Identify which cell holds the provided text, then report its (X, Y) central coordinate. 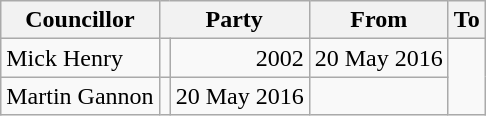
Councillor (80, 20)
Party (234, 20)
To (466, 20)
From (378, 20)
Mick Henry (80, 58)
Martin Gannon (80, 96)
2002 (240, 58)
